Return [X, Y] of the center of cell containing provided text 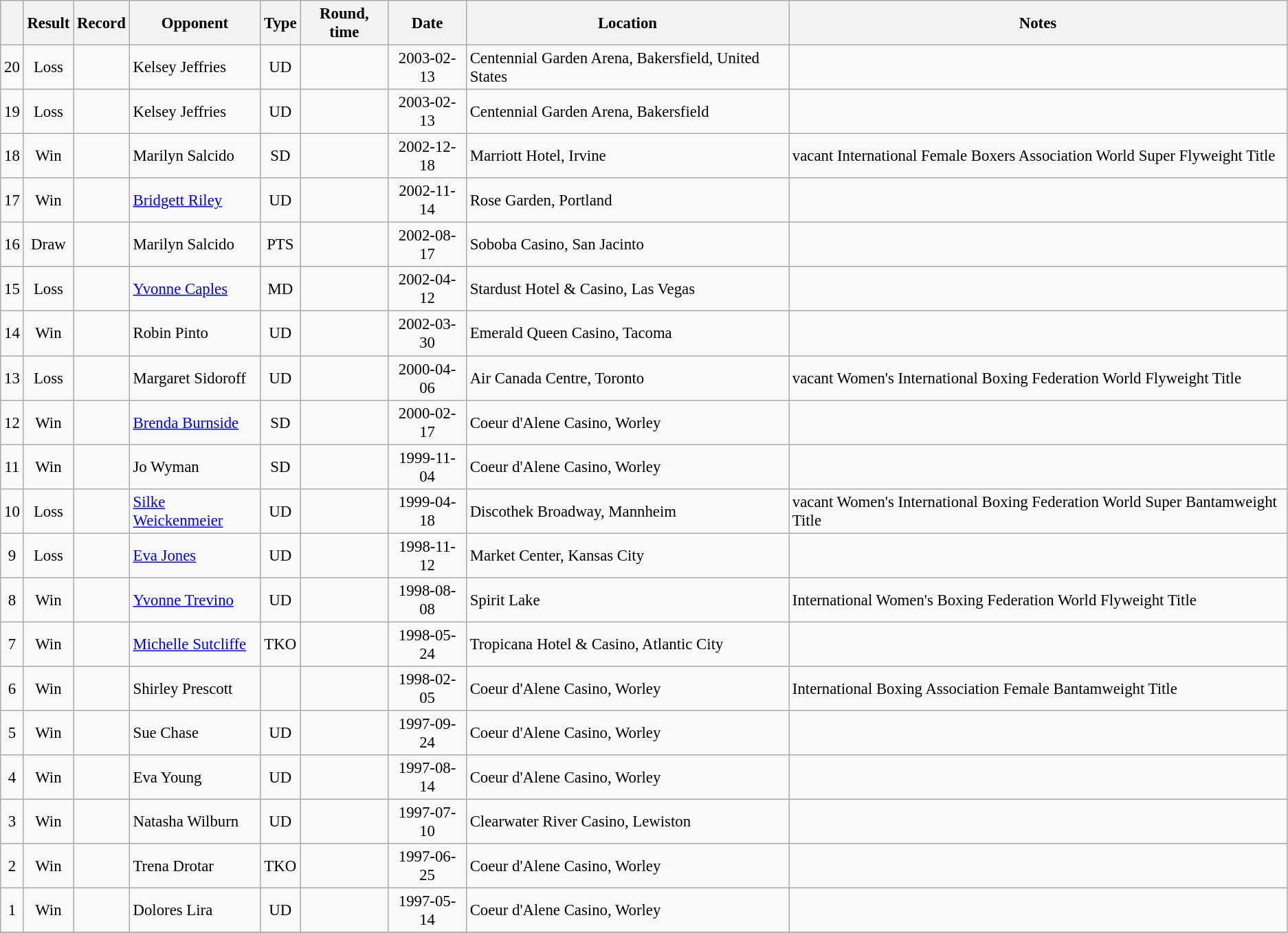
Bridgett Riley [195, 201]
1997-08-14 [428, 778]
12 [12, 422]
1998-11-12 [428, 555]
Result [48, 23]
3 [12, 822]
Draw [48, 245]
10 [12, 511]
Round, time [344, 23]
2002-03-30 [428, 334]
vacant International Female Boxers Association World Super Flyweight Title [1038, 157]
1998-05-24 [428, 644]
15 [12, 289]
1999-04-18 [428, 511]
2002-11-14 [428, 201]
MD [280, 289]
Trena Drotar [195, 866]
2002-08-17 [428, 245]
2000-02-17 [428, 422]
Centennial Garden Arena, Bakersfield, United States [627, 67]
Eva Jones [195, 555]
1997-06-25 [428, 866]
Sue Chase [195, 732]
16 [12, 245]
Jo Wyman [195, 467]
Emerald Queen Casino, Tacoma [627, 334]
4 [12, 778]
5 [12, 732]
Eva Young [195, 778]
Dolores Lira [195, 911]
Tropicana Hotel & Casino, Atlantic City [627, 644]
Soboba Casino, San Jacinto [627, 245]
Brenda Burnside [195, 422]
1998-08-08 [428, 600]
11 [12, 467]
Market Center, Kansas City [627, 555]
2002-04-12 [428, 289]
18 [12, 157]
2 [12, 866]
8 [12, 600]
19 [12, 111]
Clearwater River Casino, Lewiston [627, 822]
13 [12, 378]
17 [12, 201]
1998-02-05 [428, 688]
1997-05-14 [428, 911]
Location [627, 23]
Date [428, 23]
Spirit Lake [627, 600]
Rose Garden, Portland [627, 201]
Centennial Garden Arena, Bakersfield [627, 111]
1999-11-04 [428, 467]
9 [12, 555]
vacant Women's International Boxing Federation World Super Bantamweight Title [1038, 511]
Opponent [195, 23]
Silke Weickenmeier [195, 511]
Record [102, 23]
Margaret Sidoroff [195, 378]
1997-09-24 [428, 732]
7 [12, 644]
Air Canada Centre, Toronto [627, 378]
vacant Women's International Boxing Federation World Flyweight Title [1038, 378]
Natasha Wilburn [195, 822]
Michelle Sutcliffe [195, 644]
14 [12, 334]
Yvonne Trevino [195, 600]
6 [12, 688]
PTS [280, 245]
2002-12-18 [428, 157]
Type [280, 23]
International Boxing Association Female Bantamweight Title [1038, 688]
Stardust Hotel & Casino, Las Vegas [627, 289]
Shirley Prescott [195, 688]
Notes [1038, 23]
International Women's Boxing Federation World Flyweight Title [1038, 600]
2000-04-06 [428, 378]
Marriott Hotel, Irvine [627, 157]
1997-07-10 [428, 822]
20 [12, 67]
1 [12, 911]
Discothek Broadway, Mannheim [627, 511]
Yvonne Caples [195, 289]
Robin Pinto [195, 334]
